From the cell containing the given text, extract its center point as [x, y] coordinate. 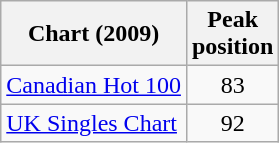
Canadian Hot 100 [94, 85]
Peakposition [232, 34]
UK Singles Chart [94, 123]
92 [232, 123]
83 [232, 85]
Chart (2009) [94, 34]
